Output the [x, y] coordinate of the center of the cell containing the given text.  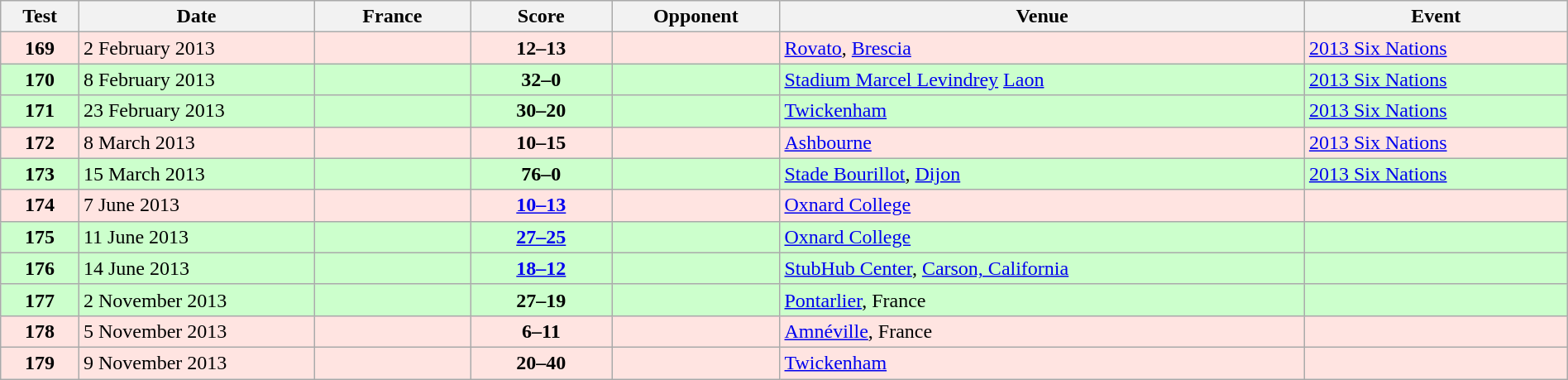
170 [40, 79]
Test [40, 17]
179 [40, 363]
7 June 2013 [196, 205]
172 [40, 142]
12–13 [541, 48]
2 November 2013 [196, 300]
18–12 [541, 268]
Event [1436, 17]
14 June 2013 [196, 268]
177 [40, 300]
30–20 [541, 111]
Opponent [696, 17]
Stadium Marcel Levindrey Laon [1042, 79]
169 [40, 48]
175 [40, 237]
23 February 2013 [196, 111]
15 March 2013 [196, 174]
8 February 2013 [196, 79]
10–15 [541, 142]
173 [40, 174]
20–40 [541, 363]
178 [40, 331]
32–0 [541, 79]
Rovato, Brescia [1042, 48]
2 February 2013 [196, 48]
174 [40, 205]
9 November 2013 [196, 363]
Venue [1042, 17]
Amnéville, France [1042, 331]
Score [541, 17]
171 [40, 111]
Pontarlier, France [1042, 300]
27–25 [541, 237]
8 March 2013 [196, 142]
StubHub Center, Carson, California [1042, 268]
5 November 2013 [196, 331]
Stade Bourillot, Dijon [1042, 174]
Date [196, 17]
76–0 [541, 174]
6–11 [541, 331]
France [392, 17]
10–13 [541, 205]
Ashbourne [1042, 142]
11 June 2013 [196, 237]
176 [40, 268]
27–19 [541, 300]
